Extract the (X, Y) coordinate from the center of the cell holding the provided text.  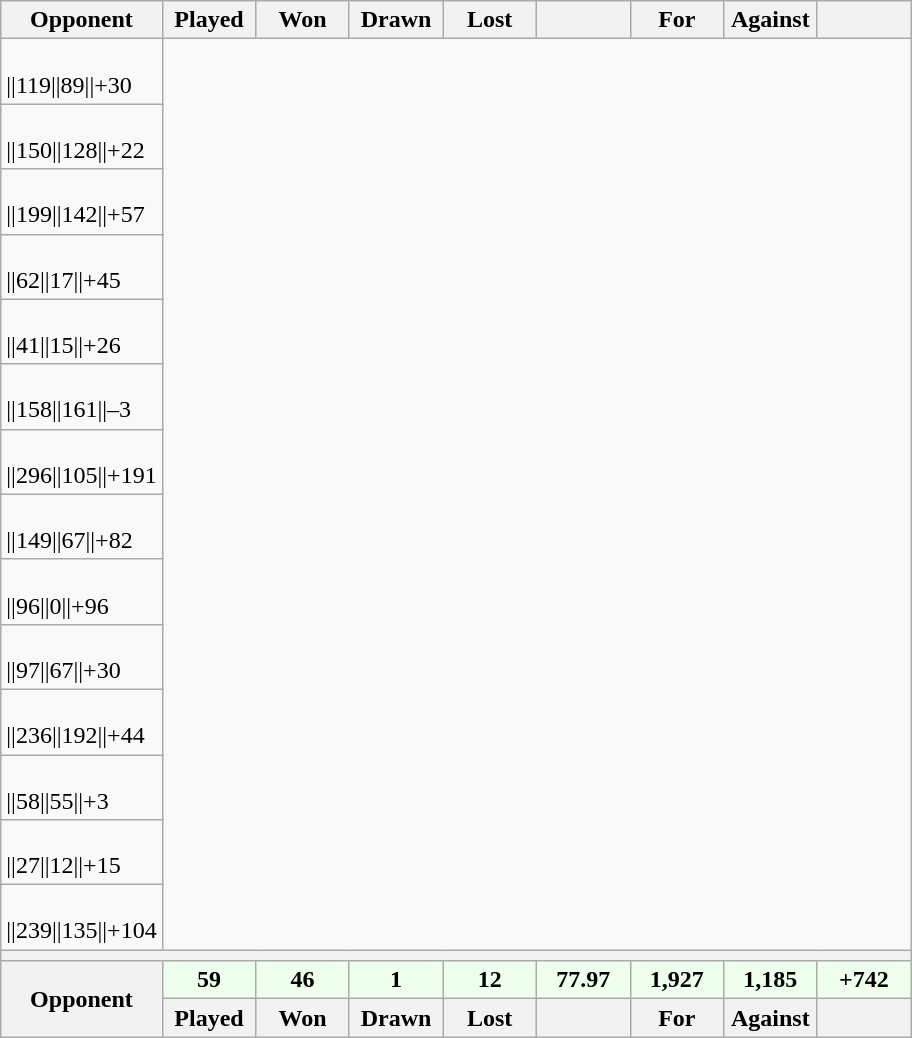
12 (490, 980)
1,927 (677, 980)
||239||135||+104 (82, 918)
||236||192||+44 (82, 722)
||199||142||+57 (82, 202)
1,185 (771, 980)
||149||67||+82 (82, 526)
||97||67||+30 (82, 656)
||41||15||+26 (82, 332)
+742 (864, 980)
1 (396, 980)
||119||89||+30 (82, 72)
||96||0||+96 (82, 592)
46 (303, 980)
||296||105||+191 (82, 462)
||58||55||+3 (82, 786)
||150||128||+22 (82, 136)
||62||17||+45 (82, 266)
59 (209, 980)
||158||161||–3 (82, 396)
77.97 (583, 980)
||27||12||+15 (82, 852)
